Return [X, Y] of the center of cell containing provided text 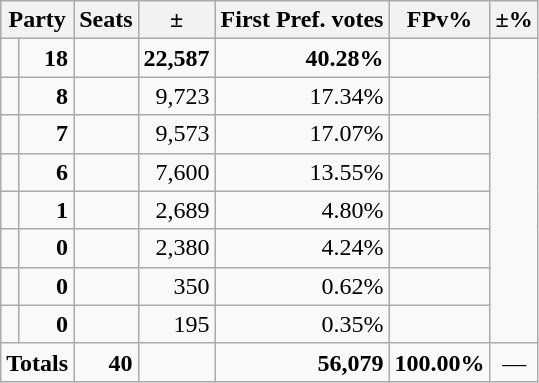
40.28% [302, 58]
56,079 [302, 362]
— [514, 362]
7 [46, 134]
0.62% [302, 286]
0.35% [302, 324]
±% [514, 20]
2,689 [176, 210]
± [176, 20]
40 [106, 362]
4.24% [302, 248]
First Pref. votes [302, 20]
FPv% [440, 20]
350 [176, 286]
17.07% [302, 134]
Totals [38, 362]
17.34% [302, 96]
Party [38, 20]
18 [46, 58]
9,723 [176, 96]
4.80% [302, 210]
8 [46, 96]
Seats [106, 20]
9,573 [176, 134]
2,380 [176, 248]
7,600 [176, 172]
195 [176, 324]
1 [46, 210]
6 [46, 172]
22,587 [176, 58]
13.55% [302, 172]
100.00% [440, 362]
